Pinpoint the cell where the given text exists, returning its (x, y) midpoint coordinate. 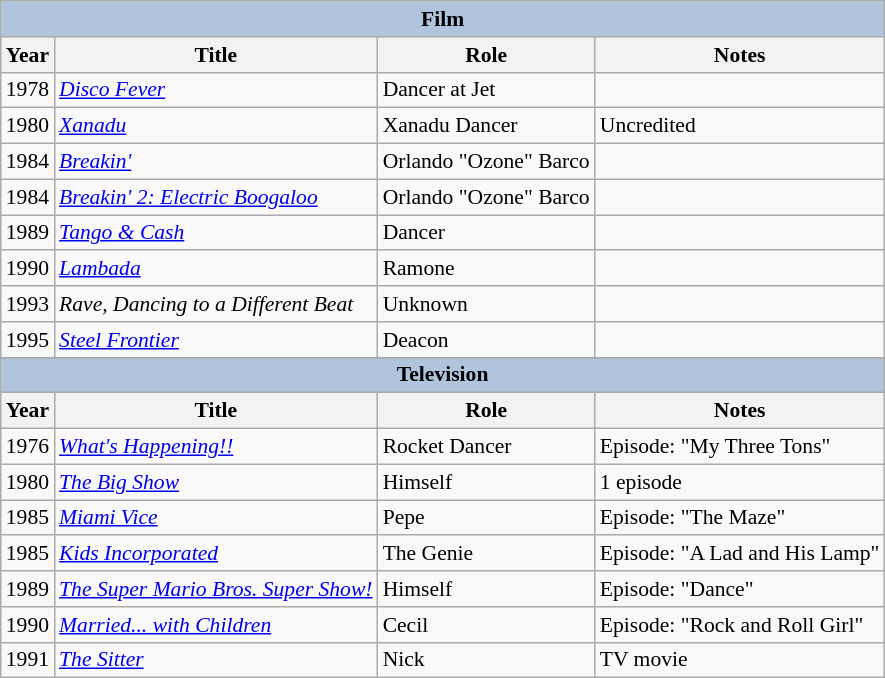
Tango & Cash (216, 233)
Rocket Dancer (486, 447)
The Big Show (216, 482)
1976 (28, 447)
The Super Mario Bros. Super Show! (216, 589)
TV movie (740, 660)
Episode: "A Lad and His Lamp" (740, 554)
Deacon (486, 340)
Rave, Dancing to a Different Beat (216, 304)
1991 (28, 660)
Episode: "The Maze" (740, 518)
Kids Incorporated (216, 554)
1995 (28, 340)
What's Happening!! (216, 447)
Married... with Children (216, 625)
Episode: "Rock and Roll Girl" (740, 625)
1993 (28, 304)
Breakin' 2: Electric Boogaloo (216, 197)
Xanadu Dancer (486, 126)
Miami Vice (216, 518)
Steel Frontier (216, 340)
Breakin' (216, 162)
Uncredited (740, 126)
Film (443, 19)
The Sitter (216, 660)
Dancer at Jet (486, 90)
1978 (28, 90)
Unknown (486, 304)
Dancer (486, 233)
Pepe (486, 518)
Ramone (486, 269)
Cecil (486, 625)
Episode: "My Three Tons" (740, 447)
Nick (486, 660)
1 episode (740, 482)
Lambada (216, 269)
The Genie (486, 554)
Xanadu (216, 126)
Disco Fever (216, 90)
Television (443, 375)
Episode: "Dance" (740, 589)
